From the cell containing the given text, extract its center point as [x, y] coordinate. 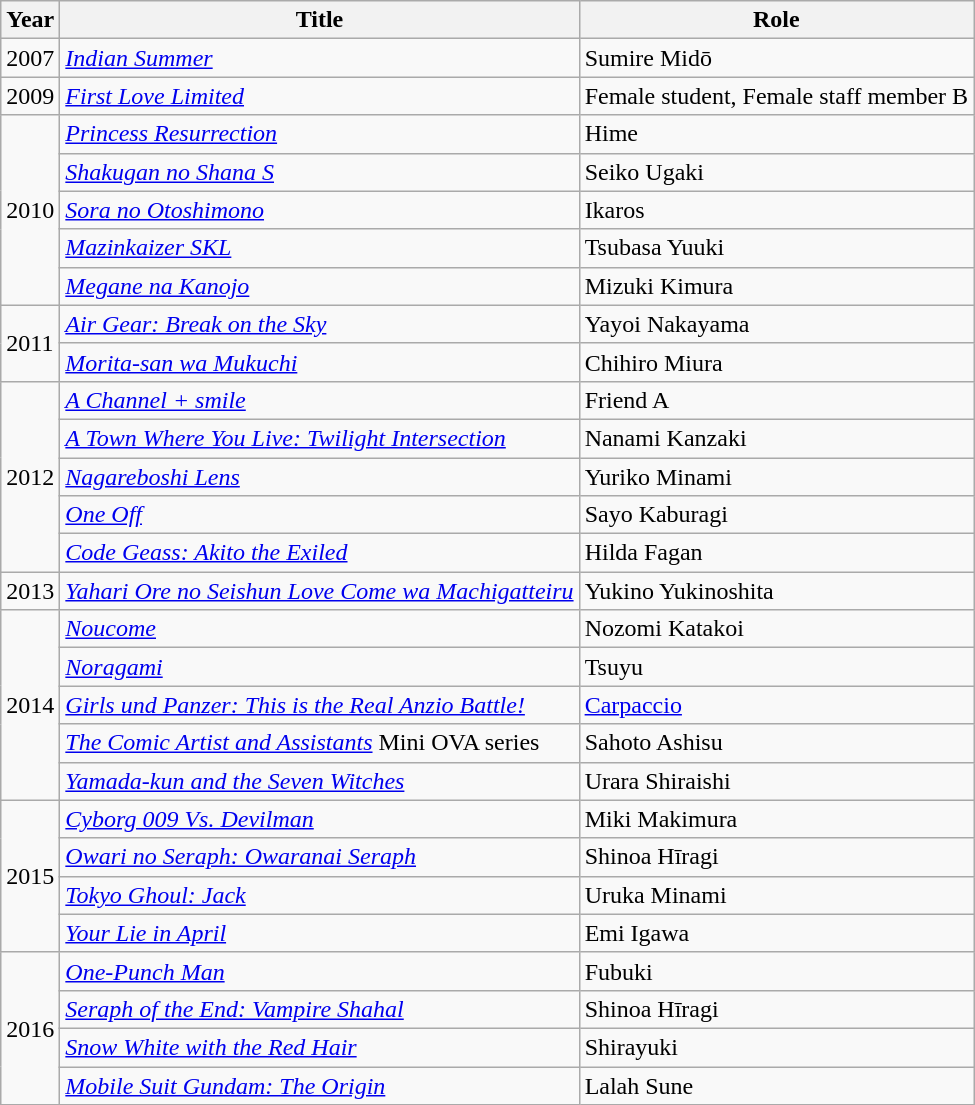
2012 [30, 476]
2015 [30, 876]
A Town Where You Live: Twilight Intersection [320, 438]
Mizuki Kimura [776, 286]
Fubuki [776, 971]
Friend A [776, 400]
2009 [30, 96]
Noucome [320, 629]
One-Punch Man [320, 971]
Morita-san wa Mukuchi [320, 362]
Mazinkaizer SKL [320, 248]
Lalah Sune [776, 1085]
Miki Makimura [776, 819]
Noragami [320, 667]
Yamada-kun and the Seven Witches [320, 781]
Year [30, 20]
Owari no Seraph: Owaranai Seraph [320, 857]
One Off [320, 515]
Sahoto Ashisu [776, 743]
Girls und Panzer: This is the Real Anzio Battle! [320, 705]
Tsuyu [776, 667]
Code Geass: Akito the Exiled [320, 553]
Nozomi Katakoi [776, 629]
Emi Igawa [776, 933]
Indian Summer [320, 58]
2014 [30, 705]
2010 [30, 210]
Tsubasa Yuuki [776, 248]
2007 [30, 58]
Snow White with the Red Hair [320, 1047]
Nagareboshi Lens [320, 477]
Nanami Kanzaki [776, 438]
Yuriko Minami [776, 477]
Cyborg 009 Vs. Devilman [320, 819]
Yukino Yukinoshita [776, 591]
The Comic Artist and Assistants Mini OVA series [320, 743]
Air Gear: Break on the Sky [320, 324]
Yahari Ore no Seishun Love Come wa Machigatteiru [320, 591]
First Love Limited [320, 96]
Female student, Female staff member B [776, 96]
Your Lie in April [320, 933]
Seraph of the End: Vampire Shahal [320, 1009]
A Channel + smile [320, 400]
2016 [30, 1028]
Megane na Kanojo [320, 286]
Shakugan no Shana S [320, 172]
Hime [776, 134]
Uruka Minami [776, 895]
Ikaros [776, 210]
Hilda Fagan [776, 553]
Carpaccio [776, 705]
2013 [30, 591]
Urara Shiraishi [776, 781]
Sumire Midō [776, 58]
Role [776, 20]
Mobile Suit Gundam: The Origin [320, 1085]
Sora no Otoshimono [320, 210]
Shirayuki [776, 1047]
Title [320, 20]
Seiko Ugaki [776, 172]
Yayoi Nakayama [776, 324]
Sayo Kaburagi [776, 515]
2011 [30, 343]
Tokyo Ghoul: Jack [320, 895]
Chihiro Miura [776, 362]
Princess Resurrection [320, 134]
